Output the (x, y) coordinate of the center of the cell containing the given text.  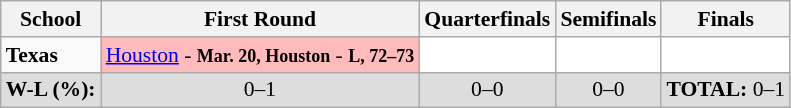
Quarterfinals (487, 19)
First Round (260, 19)
TOTAL: 0–1 (726, 90)
School (51, 19)
Texas (51, 55)
Finals (726, 19)
W-L (%): (51, 90)
Houston - Mar. 20, Houston - L, 72–73 (260, 55)
Semifinals (608, 19)
0–1 (260, 90)
